For the text-containing cell, return its midpoint in (X, Y) coordinate format. 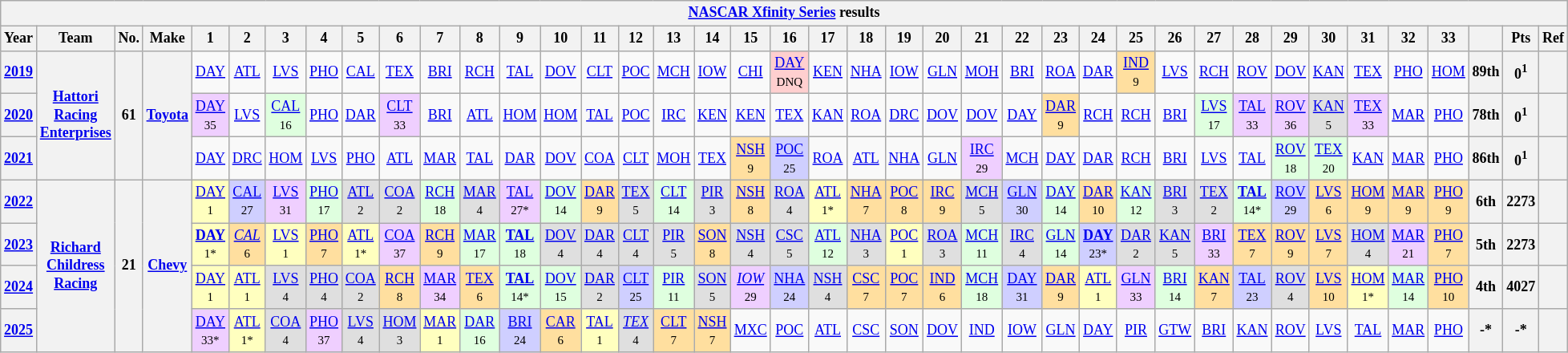
NHA24 (790, 287)
RCH9 (440, 245)
GLN30 (1022, 201)
RCH8 (399, 287)
22 (1022, 39)
2022 (19, 201)
MAR21 (1408, 245)
CLT4 (636, 245)
Year (19, 39)
MXC (750, 331)
MAR14 (1408, 287)
ROA3 (943, 245)
NHA3 (866, 245)
TEX6 (479, 287)
3 (285, 39)
DAY23* (1098, 245)
KAN12 (1136, 201)
10 (561, 39)
HOM4 (1368, 245)
POC7 (904, 287)
LVS10 (1328, 287)
Ref (1554, 39)
LVS1 (285, 245)
13 (673, 39)
IRC (673, 116)
12 (636, 39)
4th (1486, 287)
NHA7 (866, 201)
MAR34 (440, 287)
TEX2 (1214, 201)
CAL27 (247, 201)
PHO37 (324, 331)
CLT14 (673, 201)
IRC29 (981, 158)
Team (75, 39)
NSH9 (750, 158)
20 (943, 39)
4 (324, 39)
78th (1486, 116)
ATL12 (828, 245)
SON8 (713, 245)
2021 (19, 158)
IND9 (1136, 72)
GLN14 (1061, 245)
2025 (19, 331)
CSC7 (866, 287)
25 (1136, 39)
33 (1449, 39)
61 (128, 116)
MAR9 (1408, 201)
DAR10 (1098, 201)
4027 (1522, 287)
ROV9 (1291, 245)
DOV4 (561, 245)
CSC (866, 331)
ROV4 (1291, 287)
DAR4 (600, 245)
CLT25 (636, 287)
Chevy (167, 266)
23 (1061, 39)
Toyota (167, 116)
KAN7 (1214, 287)
DAY14 (1061, 201)
9 (519, 39)
No. (128, 39)
2020 (19, 116)
5 (361, 39)
32 (1408, 39)
7 (440, 39)
HOM3 (399, 331)
DOV15 (561, 287)
GTW (1175, 331)
IOW29 (750, 287)
LVS17 (1214, 116)
RCH18 (440, 201)
DAY31 (1022, 287)
DAR16 (479, 331)
LVS6 (1328, 201)
DAYDNQ (790, 72)
TEX33 (1368, 116)
6 (399, 39)
Hattori Racing Enterprises (75, 116)
Make (167, 39)
ROV18 (1291, 158)
PIR11 (673, 287)
NSH7 (713, 331)
PHO4 (324, 287)
NASCAR Xfinity Series results (784, 13)
CLT33 (399, 116)
LVS31 (285, 201)
28 (1252, 39)
TEX20 (1328, 158)
1 (210, 39)
POC1 (904, 245)
CAL6 (247, 245)
TAL18 (519, 245)
HOM1* (1368, 287)
TAL27* (519, 201)
30 (1328, 39)
2023 (19, 245)
ROA4 (790, 201)
SON5 (713, 287)
CAL16 (285, 116)
ROV29 (1291, 201)
2019 (19, 72)
DOV14 (561, 201)
BRI14 (1175, 287)
TAL1 (600, 331)
27 (1214, 39)
PHO9 (1449, 201)
24 (1098, 39)
89th (1486, 72)
MCH18 (981, 287)
DAY1* (210, 245)
TEX5 (636, 201)
TEX7 (1252, 245)
6th (1486, 201)
GLN33 (1136, 287)
15 (750, 39)
CLT7 (673, 331)
29 (1291, 39)
POC25 (790, 158)
BRI3 (1175, 201)
IND6 (943, 287)
HOM9 (1368, 201)
DAY35 (210, 116)
CAL (361, 72)
PIR3 (713, 201)
CAR6 (561, 331)
2024 (19, 287)
IRC9 (943, 201)
BRI24 (519, 331)
TEX4 (636, 331)
BRI33 (1214, 245)
TAL33 (1252, 116)
ROV36 (1291, 116)
CHI (750, 72)
18 (866, 39)
31 (1368, 39)
14 (713, 39)
MCH11 (981, 245)
19 (904, 39)
PHO10 (1449, 287)
Richard Childress Racing (75, 266)
PIR5 (673, 245)
CSC5 (790, 245)
26 (1175, 39)
SON (904, 331)
IRC4 (1022, 245)
17 (828, 39)
PIR (1136, 331)
11 (600, 39)
MAR17 (479, 245)
ATL2 (361, 201)
COA4 (285, 331)
5th (1486, 245)
MAR4 (479, 201)
8 (479, 39)
MCH5 (981, 201)
COA (600, 158)
86th (1486, 158)
Pts (1522, 39)
PHO17 (324, 201)
IND (981, 331)
LVS7 (1328, 245)
NSH8 (750, 201)
TAL23 (1252, 287)
COA37 (399, 245)
2 (247, 39)
POC8 (904, 201)
MAR1 (440, 331)
DAY33* (210, 331)
16 (790, 39)
